Capture the cell that displays the provided text and extract its (X, Y) central coordinate. 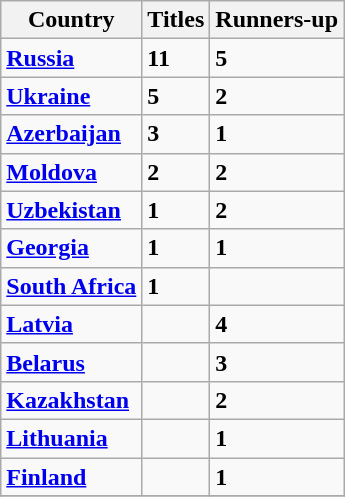
Belarus (72, 362)
Ukraine (72, 96)
Runners-up (277, 20)
Finland (72, 477)
Latvia (72, 324)
4 (277, 324)
Azerbaijan (72, 134)
Kazakhstan (72, 400)
11 (176, 58)
Russia (72, 58)
Georgia (72, 248)
Country (72, 20)
Uzbekistan (72, 210)
South Africa (72, 286)
Lithuania (72, 438)
Moldova (72, 172)
Titles (176, 20)
